Provide the (x, y) coordinate of the cell's center where the given text is located.  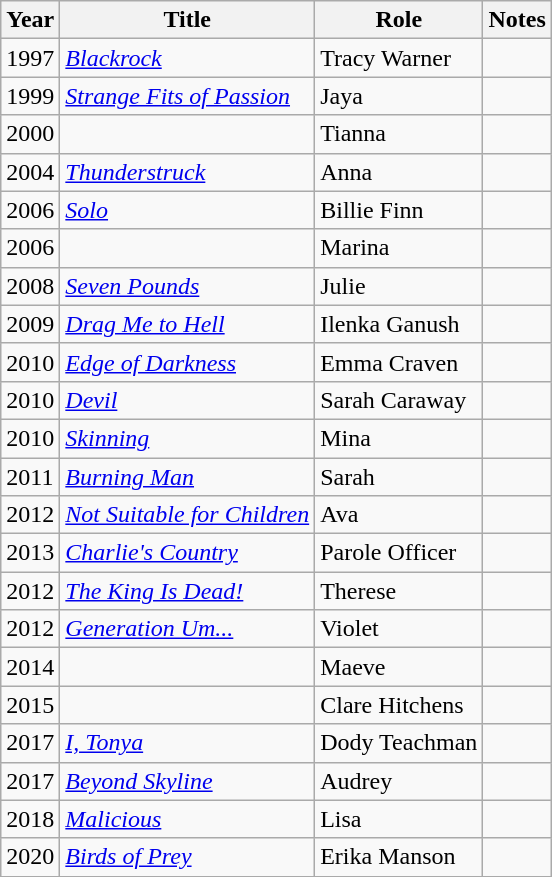
Tracy Warner (399, 58)
Lisa (399, 819)
Thunderstruck (188, 172)
Drag Me to Hell (188, 324)
Solo (188, 210)
Role (399, 20)
2018 (30, 819)
Ilenka Ganush (399, 324)
Strange Fits of Passion (188, 96)
Title (188, 20)
2015 (30, 705)
Billie Finn (399, 210)
Birds of Prey (188, 857)
Maeve (399, 667)
Violet (399, 629)
2020 (30, 857)
Year (30, 20)
Erika Manson (399, 857)
Sarah Caraway (399, 400)
Therese (399, 591)
Dody Teachman (399, 743)
Marina (399, 248)
Julie (399, 286)
2008 (30, 286)
2011 (30, 477)
2013 (30, 553)
Tianna (399, 134)
Malicious (188, 819)
Notes (517, 20)
Mina (399, 438)
2004 (30, 172)
1997 (30, 58)
Sarah (399, 477)
The King Is Dead! (188, 591)
Anna (399, 172)
Seven Pounds (188, 286)
Devil (188, 400)
Ava (399, 515)
Clare Hitchens (399, 705)
Audrey (399, 781)
Skinning (188, 438)
Jaya (399, 96)
1999 (30, 96)
Emma Craven (399, 362)
2009 (30, 324)
2000 (30, 134)
Not Suitable for Children (188, 515)
2014 (30, 667)
Burning Man (188, 477)
Charlie's Country (188, 553)
Parole Officer (399, 553)
Generation Um... (188, 629)
Beyond Skyline (188, 781)
I, Tonya (188, 743)
Blackrock (188, 58)
Edge of Darkness (188, 362)
